Provide the (X, Y) coordinate of the cell's center where the given text is located.  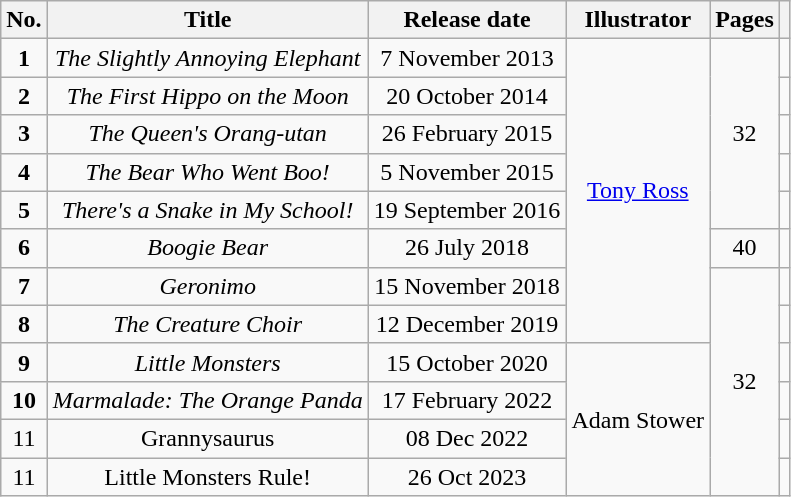
4 (24, 172)
Release date (467, 20)
10 (24, 400)
7 November 2013 (467, 58)
Marmalade: The Orange Panda (208, 400)
17 February 2022 (467, 400)
Illustrator (638, 20)
26 February 2015 (467, 134)
6 (24, 248)
Grannysaurus (208, 438)
Title (208, 20)
The Queen's Orang-utan (208, 134)
Boogie Bear (208, 248)
40 (745, 248)
15 November 2018 (467, 286)
The Bear Who Went Boo! (208, 172)
08 Dec 2022 (467, 438)
7 (24, 286)
2 (24, 96)
5 November 2015 (467, 172)
1 (24, 58)
There's a Snake in My School! (208, 210)
26 July 2018 (467, 248)
Adam Stower (638, 419)
The Creature Choir (208, 324)
12 December 2019 (467, 324)
19 September 2016 (467, 210)
Pages (745, 20)
Little Monsters (208, 362)
Little Monsters Rule! (208, 477)
20 October 2014 (467, 96)
Tony Ross (638, 191)
15 October 2020 (467, 362)
The First Hippo on the Moon (208, 96)
8 (24, 324)
26 Oct 2023 (467, 477)
5 (24, 210)
No. (24, 20)
9 (24, 362)
Geronimo (208, 286)
3 (24, 134)
The Slightly Annoying Elephant (208, 58)
